From the cell containing the given text, extract its center point as (X, Y) coordinate. 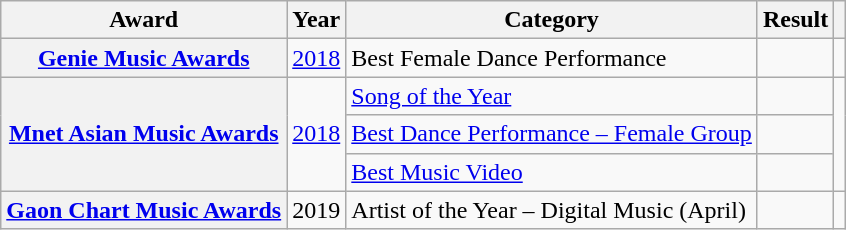
Gaon Chart Music Awards (144, 210)
Award (144, 20)
Genie Music Awards (144, 58)
Year (316, 20)
Song of the Year (552, 96)
Mnet Asian Music Awards (144, 134)
Best Female Dance Performance (552, 58)
2019 (316, 210)
Result (795, 20)
Best Music Video (552, 172)
Best Dance Performance – Female Group (552, 134)
Artist of the Year – Digital Music (April) (552, 210)
Category (552, 20)
